Search for the cell housing the specified text and yield its [X, Y] center coordinate. 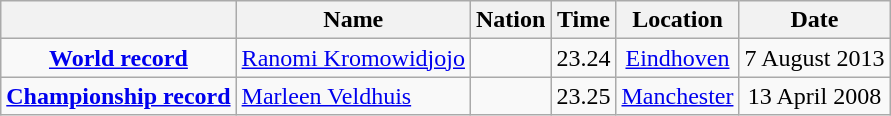
Marleen Veldhuis [353, 96]
23.25 [584, 96]
Manchester [678, 96]
Nation [510, 20]
Championship record [118, 96]
13 April 2008 [814, 96]
World record [118, 58]
23.24 [584, 58]
Time [584, 20]
Eindhoven [678, 58]
7 August 2013 [814, 58]
Date [814, 20]
Ranomi Kromowidjojo [353, 58]
Name [353, 20]
Location [678, 20]
